Return the [x, y] coordinate for the center point of the cell that contains the specified text.  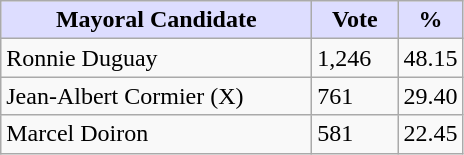
1,246 [355, 58]
Mayoral Candidate [156, 20]
761 [355, 96]
Marcel Doiron [156, 134]
22.45 [430, 134]
Jean-Albert Cormier (X) [156, 96]
48.15 [430, 58]
29.40 [430, 96]
% [430, 20]
Vote [355, 20]
581 [355, 134]
Ronnie Duguay [156, 58]
